Find where the given text appears and provide that cell's center as (X, Y) coordinate. 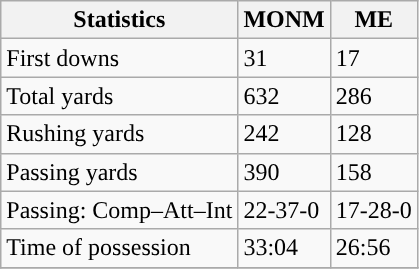
Total yards (120, 96)
158 (374, 172)
33:04 (284, 248)
ME (374, 20)
632 (284, 96)
31 (284, 58)
First downs (120, 58)
286 (374, 96)
Rushing yards (120, 134)
17 (374, 58)
26:56 (374, 248)
22-37-0 (284, 210)
390 (284, 172)
Time of possession (120, 248)
Statistics (120, 20)
17-28-0 (374, 210)
242 (284, 134)
128 (374, 134)
MONM (284, 20)
Passing yards (120, 172)
Passing: Comp–Att–Int (120, 210)
